Determine the [X, Y] coordinate at the center of the cell enclosing the given text.  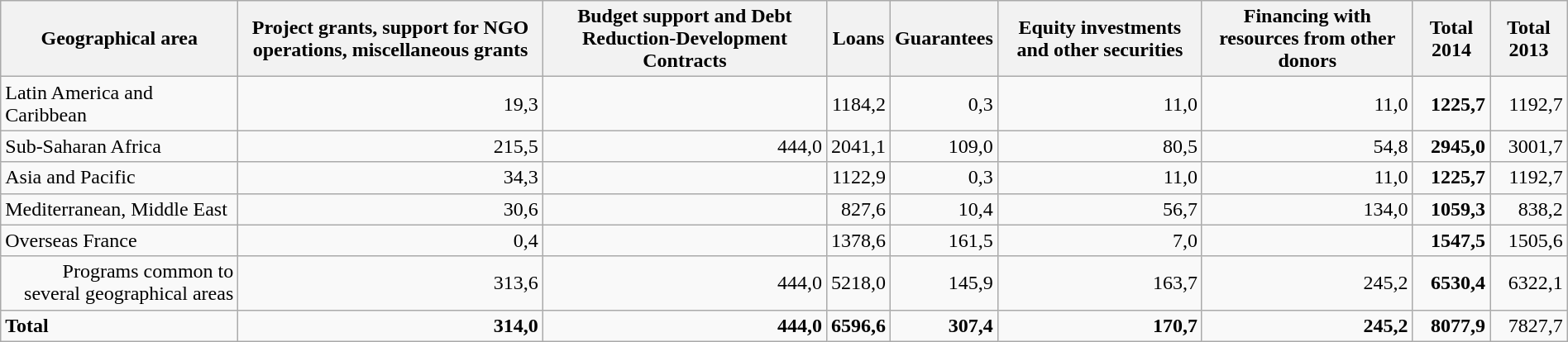
170,7 [1100, 325]
134,0 [1307, 209]
1184,2 [858, 104]
6530,4 [1451, 283]
34,3 [390, 178]
Sub-Saharan Africa [119, 146]
Project grants, support for NGO operations, miscellaneous grants [390, 39]
8077,9 [1451, 325]
5218,0 [858, 283]
Loans [858, 39]
Total 2014 [1451, 39]
2041,1 [858, 146]
80,5 [1100, 146]
Financing with resources from other donors [1307, 39]
7,0 [1100, 240]
161,5 [944, 240]
163,7 [1100, 283]
1505,6 [1529, 240]
7827,7 [1529, 325]
307,4 [944, 325]
314,0 [390, 325]
145,9 [944, 283]
10,4 [944, 209]
Total [119, 325]
1059,3 [1451, 209]
838,2 [1529, 209]
Budget support and Debt Reduction-Development Contracts [685, 39]
Overseas France [119, 240]
Programs common to several geographical areas [119, 283]
Total 2013 [1529, 39]
Geographical area [119, 39]
3001,7 [1529, 146]
215,5 [390, 146]
30,6 [390, 209]
54,8 [1307, 146]
Latin America and Caribbean [119, 104]
Mediterranean, Middle East [119, 209]
1378,6 [858, 240]
0,4 [390, 240]
109,0 [944, 146]
Asia and Pacific [119, 178]
6322,1 [1529, 283]
19,3 [390, 104]
2945,0 [1451, 146]
56,7 [1100, 209]
6596,6 [858, 325]
1547,5 [1451, 240]
827,6 [858, 209]
1122,9 [858, 178]
Equity investments and other securities [1100, 39]
313,6 [390, 283]
Guarantees [944, 39]
